Pinpoint the cell where the given text exists, returning its (x, y) midpoint coordinate. 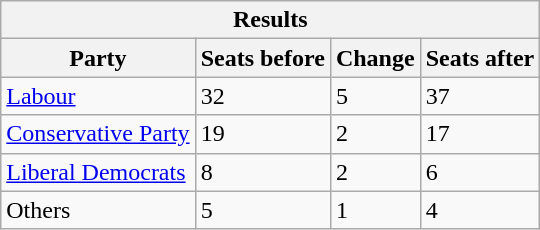
Seats after (480, 58)
6 (480, 172)
Results (270, 20)
8 (262, 172)
Party (98, 58)
Labour (98, 96)
32 (262, 96)
Others (98, 210)
4 (480, 210)
Conservative Party (98, 134)
1 (375, 210)
19 (262, 134)
Change (375, 58)
17 (480, 134)
37 (480, 96)
Seats before (262, 58)
Liberal Democrats (98, 172)
